Scan for the cell matching the given text and deliver its [x, y] coordinate at center. 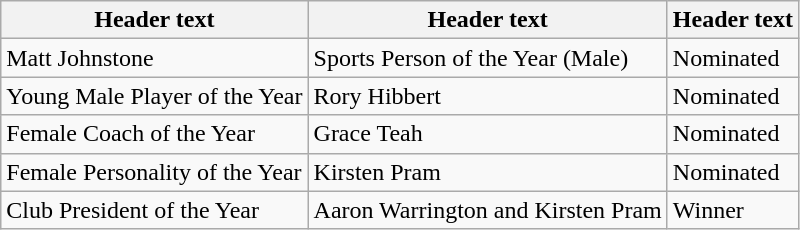
Aaron Warrington and Kirsten Pram [488, 210]
Winner [732, 210]
Rory Hibbert [488, 96]
Matt Johnstone [154, 58]
Club President of the Year [154, 210]
Female Personality of the Year [154, 172]
Grace Teah [488, 134]
Kirsten Pram [488, 172]
Female Coach of the Year [154, 134]
Young Male Player of the Year [154, 96]
Sports Person of the Year (Male) [488, 58]
